From the cell containing the given text, extract its center point as [X, Y] coordinate. 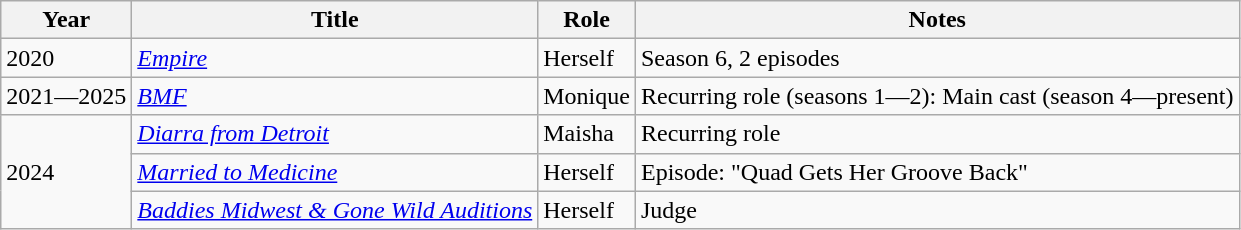
Role [587, 20]
2021—2025 [66, 96]
Episode: "Quad Gets Her Groove Back" [937, 172]
Diarra from Detroit [335, 134]
2024 [66, 172]
Recurring role [937, 134]
Notes [937, 20]
Recurring role (seasons 1—2): Main cast (season 4—present) [937, 96]
Monique [587, 96]
2020 [66, 58]
Title [335, 20]
BMF [335, 96]
Season 6, 2 episodes [937, 58]
Empire [335, 58]
Judge [937, 210]
Married to Medicine [335, 172]
Year [66, 20]
Maisha [587, 134]
Baddies Midwest & Gone Wild Auditions [335, 210]
